Capture the cell that displays the provided text and extract its (x, y) central coordinate. 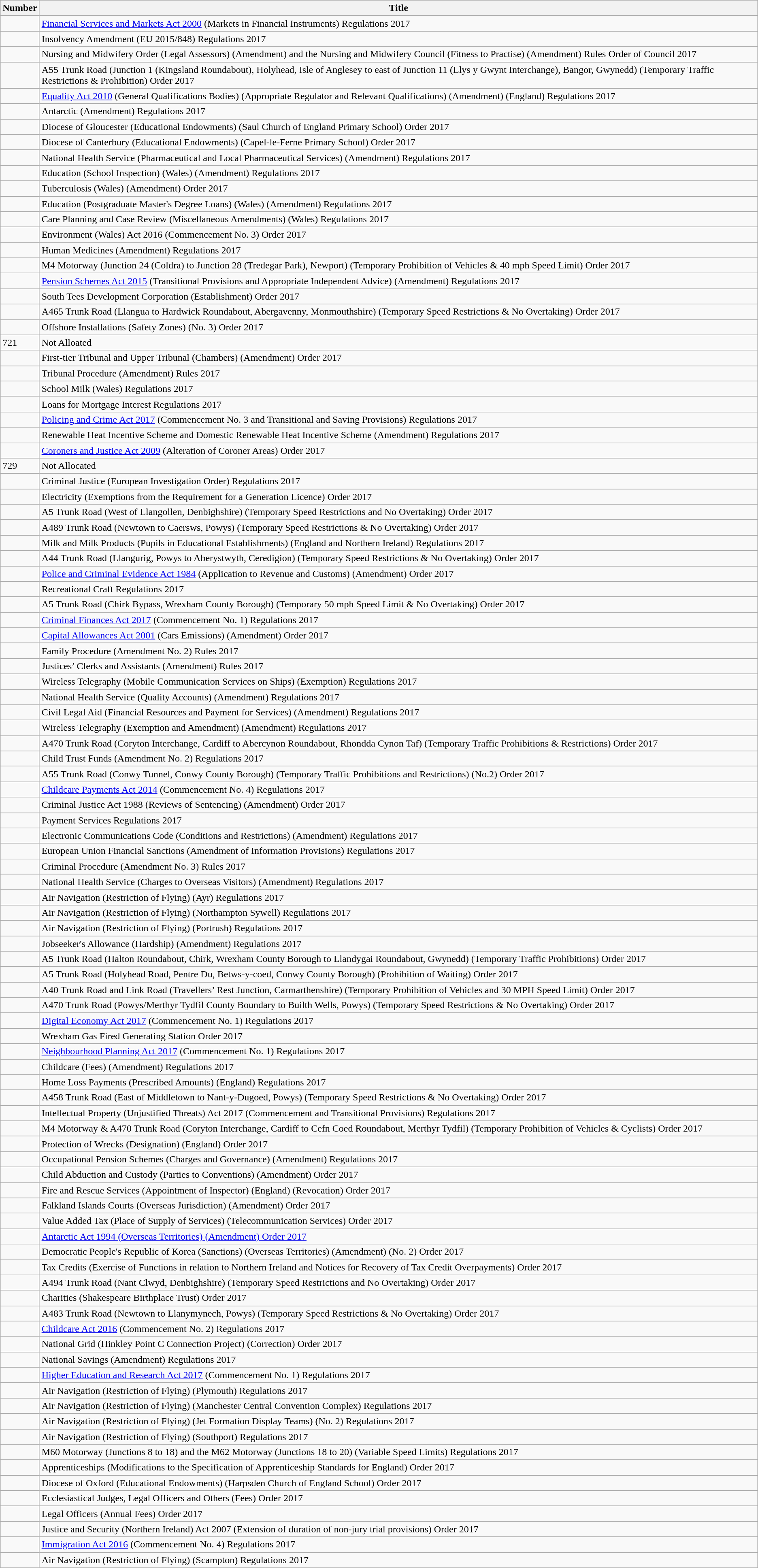
Wireless Telegraphy (Exemption and Amendment) (Amendment) Regulations 2017 (398, 728)
Air Navigation (Restriction of Flying) (Portrush) Regulations 2017 (398, 928)
Childcare Payments Act 2014 (Commencement No. 4) Regulations 2017 (398, 789)
Air Navigation (Restriction of Flying) (Northampton Sywell) Regulations 2017 (398, 913)
Wireless Telegraphy (Mobile Communication Services on Ships) (Exemption) Regulations 2017 (398, 681)
Policing and Crime Act 2017 (Commencement No. 3 and Transitional and Saving Provisions) Regulations 2017 (398, 419)
Pension Schemes Act 2015 (Transitional Provisions and Appropriate Independent Advice) (Amendment) Regulations 2017 (398, 281)
Tribunal Procedure (Amendment) Rules 2017 (398, 373)
Digital Economy Act 2017 (Commencement No. 1) Regulations 2017 (398, 1021)
Criminal Finances Act 2017 (Commencement No. 1) Regulations 2017 (398, 620)
A40 Trunk Road and Link Road (Travellers’ Rest Junction, Carmarthenshire) (Temporary Prohibition of Vehicles and 30 MPH Speed Limit) Order 2017 (398, 990)
Falkland Islands Courts (Overseas Jurisdiction) (Amendment) Order 2017 (398, 1206)
729 (20, 466)
Criminal Justice Act 1988 (Reviews of Sentencing) (Amendment) Order 2017 (398, 805)
A5 Trunk Road (Holyhead Road, Pentre Du, Betws-y-coed, Conwy County Borough) (Prohibition of Waiting) Order 2017 (398, 974)
M4 Motorway (Junction 24 (Coldra) to Junction 28 (Tredegar Park), Newport) (Temporary Prohibition of Vehicles & 40 mph Speed Limit) Order 2017 (398, 266)
Child Trust Funds (Amendment No. 2) Regulations 2017 (398, 759)
Civil Legal Aid (Financial Resources and Payment for Services) (Amendment) Regulations 2017 (398, 713)
Childcare Act 2016 (Commencement No. 2) Regulations 2017 (398, 1329)
School Milk (Wales) Regulations 2017 (398, 389)
National Health Service (Charges to Overseas Visitors) (Amendment) Regulations 2017 (398, 882)
Criminal Justice (European Investigation Order) Regulations 2017 (398, 481)
Legal Officers (Annual Fees) Order 2017 (398, 1514)
Protection of Wrecks (Designation) (England) Order 2017 (398, 1144)
Diocese of Oxford (Educational Endowments) (Harpsden Church of England School) Order 2017 (398, 1483)
Diocese of Canterbury (Educational Endowments) (Capel-le-Ferne Primary School) Order 2017 (398, 142)
Charities (Shakespeare Birthplace Trust) Order 2017 (398, 1298)
Milk and Milk Products (Pupils in Educational Establishments) (England and Northern Ireland) Regulations 2017 (398, 543)
Not Allocated (398, 466)
National Health Service (Quality Accounts) (Amendment) Regulations 2017 (398, 697)
A465 Trunk Road (Llangua to Hardwick Roundabout, Abergavenny, Monmouthshire) (Temporary Speed Restrictions & No Overtaking) Order 2017 (398, 312)
A5 Trunk Road (West of Llangollen, Denbighshire) (Temporary Speed Restrictions and No Overtaking) Order 2017 (398, 512)
Criminal Procedure (Amendment No. 3) Rules 2017 (398, 866)
Ecclesiastical Judges, Legal Officers and Others (Fees) Order 2017 (398, 1498)
Air Navigation (Restriction of Flying) (Southport) Regulations 2017 (398, 1437)
Neighbourhood Planning Act 2017 (Commencement No. 1) Regulations 2017 (398, 1051)
A489 Trunk Road (Newtown to Caersws, Powys) (Temporary Speed Restrictions & No Overtaking) Order 2017 (398, 528)
National Health Service (Pharmaceutical and Local Pharmaceutical Services) (Amendment) Regulations 2017 (398, 157)
Title (398, 8)
A458 Trunk Road (East of Middletown to Nant-y-Dugoed, Powys) (Temporary Speed Restrictions & No Overtaking) Order 2017 (398, 1098)
Financial Services and Markets Act 2000 (Markets in Financial Instruments) Regulations 2017 (398, 23)
Justice and Security (Northern Ireland) Act 2007 (Extension of duration of non-jury trial provisions) Order 2017 (398, 1529)
Immigration Act 2016 (Commencement No. 4) Regulations 2017 (398, 1545)
Democratic People's Republic of Korea (Sanctions) (Overseas Territories) (Amendment) (No. 2) Order 2017 (398, 1252)
A55 Trunk Road (Conwy Tunnel, Conwy County Borough) (Temporary Traffic Prohibitions and Restrictions) (No.2) Order 2017 (398, 774)
A483 Trunk Road (Newtown to Llanymynech, Powys) (Temporary Speed Restrictions & No Overtaking) Order 2017 (398, 1313)
Justices’ Clerks and Assistants (Amendment) Rules 2017 (398, 666)
Air Navigation (Restriction of Flying) (Ayr) Regulations 2017 (398, 897)
Apprenticeships (Modifications to the Specification of Apprenticeship Standards for England) Order 2017 (398, 1468)
Air Navigation (Restriction of Flying) (Manchester Central Convention Complex) Regulations 2017 (398, 1406)
A494 Trunk Road (Nant Clwyd, Denbighshire) (Temporary Speed Restrictions and No Overtaking) Order 2017 (398, 1283)
Home Loss Payments (Prescribed Amounts) (England) Regulations 2017 (398, 1082)
Occupational Pension Schemes (Charges and Governance) (Amendment) Regulations 2017 (398, 1159)
Insolvency Amendment (EU 2015/848) Regulations 2017 (398, 39)
Air Navigation (Restriction of Flying) (Plymouth) Regulations 2017 (398, 1390)
Care Planning and Case Review (Miscellaneous Amendments) (Wales) Regulations 2017 (398, 219)
Antarctic Act 1994 (Overseas Territories) (Amendment) Order 2017 (398, 1236)
South Tees Development Corporation (Establishment) Order 2017 (398, 296)
Antarctic (Amendment) Regulations 2017 (398, 111)
Education (School Inspection) (Wales) (Amendment) Regulations 2017 (398, 173)
721 (20, 343)
A470 Trunk Road (Coryton Interchange, Cardiff to Abercynon Roundabout, Rhondda Cynon Taf) (Temporary Traffic Prohibitions & Restrictions) Order 2017 (398, 743)
Value Added Tax (Place of Supply of Services) (Telecommunication Services) Order 2017 (398, 1221)
Electronic Communications Code (Conditions and Restrictions) (Amendment) Regulations 2017 (398, 836)
A470 Trunk Road (Powys/Merthyr Tydfil County Boundary to Builth Wells, Powys) (Temporary Speed Restrictions & No Overtaking) Order 2017 (398, 1005)
Diocese of Gloucester (Educational Endowments) (Saul Church of England Primary School) Order 2017 (398, 127)
A5 Trunk Road (Chirk Bypass, Wrexham County Borough) (Temporary 50 mph Speed Limit & No Overtaking) Order 2017 (398, 604)
Capital Allowances Act 2001 (Cars Emissions) (Amendment) Order 2017 (398, 635)
Not Alloated (398, 343)
Electricity (Exemptions from the Requirement for a Generation Licence) Order 2017 (398, 497)
Number (20, 8)
Renewable Heat Incentive Scheme and Domestic Renewable Heat Incentive Scheme (Amendment) Regulations 2017 (398, 435)
Equality Act 2010 (General Qualifications Bodies) (Appropriate Regulator and Relevant Qualifications) (Amendment) (England) Regulations 2017 (398, 96)
Intellectual Property (Unjustified Threats) Act 2017 (Commencement and Transitional Provisions) Regulations 2017 (398, 1113)
Jobseeker's Allowance (Hardship) (Amendment) Regulations 2017 (398, 944)
Wrexham Gas Fired Generating Station Order 2017 (398, 1036)
Fire and Rescue Services (Appointment of Inspector) (England) (Revocation) Order 2017 (398, 1190)
M60 Motorway (Junctions 8 to 18) and the M62 Motorway (Junctions 18 to 20) (Variable Speed Limits) Regulations 2017 (398, 1452)
Tax Credits (Exercise of Functions in relation to Northern Ireland and Notices for Recovery of Tax Credit Overpayments) Order 2017 (398, 1267)
Tuberculosis (Wales) (Amendment) Order 2017 (398, 188)
National Savings (Amendment) Regulations 2017 (398, 1360)
Child Abduction and Custody (Parties to Conventions) (Amendment) Order 2017 (398, 1174)
Human Medicines (Amendment) Regulations 2017 (398, 250)
Air Navigation (Restriction of Flying) (Jet Formation Display Teams) (No. 2) Regulations 2017 (398, 1421)
Coroners and Justice Act 2009 (Alteration of Coroner Areas) Order 2017 (398, 451)
Family Procedure (Amendment No. 2) Rules 2017 (398, 651)
National Grid (Hinkley Point C Connection Project) (Correction) Order 2017 (398, 1344)
Childcare (Fees) (Amendment) Regulations 2017 (398, 1067)
Police and Criminal Evidence Act 1984 (Application to Revenue and Customs) (Amendment) Order 2017 (398, 574)
Environment (Wales) Act 2016 (Commencement No. 3) Order 2017 (398, 235)
Education (Postgraduate Master's Degree Loans) (Wales) (Amendment) Regulations 2017 (398, 204)
Recreational Craft Regulations 2017 (398, 589)
European Union Financial Sanctions (Amendment of Information Provisions) Regulations 2017 (398, 851)
A44 Trunk Road (Llangurig, Powys to Aberystwyth, Ceredigion) (Temporary Speed Restrictions & No Overtaking) Order 2017 (398, 558)
Loans for Mortgage Interest Regulations 2017 (398, 404)
Air Navigation (Restriction of Flying) (Scampton) Regulations 2017 (398, 1560)
A5 Trunk Road (Halton Roundabout, Chirk, Wrexham County Borough to Llandygai Roundabout, Gwynedd) (Temporary Traffic Prohibitions) Order 2017 (398, 959)
First-tier Tribunal and Upper Tribunal (Chambers) (Amendment) Order 2017 (398, 358)
Higher Education and Research Act 2017 (Commencement No. 1) Regulations 2017 (398, 1375)
Payment Services Regulations 2017 (398, 820)
Offshore Installations (Safety Zones) (No. 3) Order 2017 (398, 327)
